Return the (x, y) coordinate for the center point of the cell that contains the specified text.  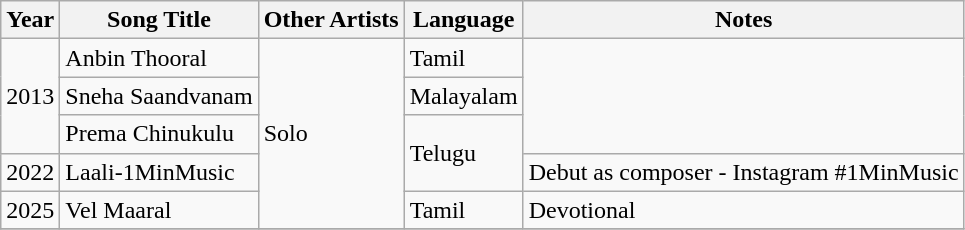
Malayalam (464, 96)
Year (30, 20)
Vel Maaral (159, 210)
Devotional (744, 210)
Prema Chinukulu (159, 134)
Sneha Saandvanam (159, 96)
2022 (30, 172)
2013 (30, 96)
Telugu (464, 153)
Other Artists (331, 20)
Laali-1MinMusic (159, 172)
Language (464, 20)
Song Title (159, 20)
Solo (331, 134)
Debut as composer - Instagram #1MinMusic (744, 172)
2025 (30, 210)
Notes (744, 20)
Anbin Thooral (159, 58)
